Search for the cell housing the specified text and yield its [x, y] center coordinate. 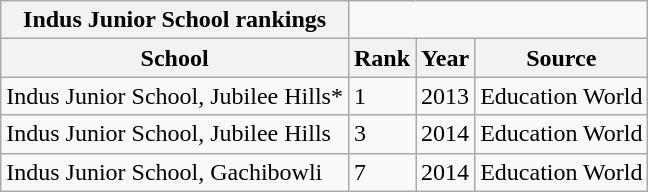
Indus Junior School, Jubilee Hills [175, 134]
Indus Junior School rankings [175, 20]
School [175, 58]
2013 [446, 96]
7 [382, 172]
Rank [382, 58]
Indus Junior School, Jubilee Hills* [175, 96]
Source [562, 58]
3 [382, 134]
1 [382, 96]
Indus Junior School, Gachibowli [175, 172]
Year [446, 58]
